Output the [x, y] coordinate of the center of the cell containing the given text.  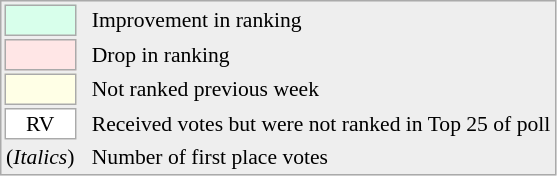
Improvement in ranking [320, 20]
RV [40, 124]
Drop in ranking [320, 55]
Received votes but were not ranked in Top 25 of poll [320, 124]
(Italics) [40, 156]
Not ranked previous week [320, 90]
Number of first place votes [320, 156]
